From the cell containing the given text, extract its center point as (X, Y) coordinate. 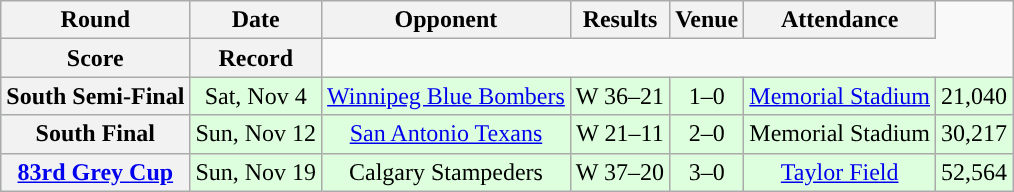
Calgary Stampeders (446, 172)
W 37–20 (620, 172)
Score (96, 58)
W 21–11 (620, 134)
San Antonio Texans (446, 134)
Taylor Field (840, 172)
Opponent (446, 20)
Results (620, 20)
Sun, Nov 19 (256, 172)
Attendance (840, 20)
Record (256, 58)
Venue (707, 20)
52,564 (974, 172)
Winnipeg Blue Bombers (446, 96)
Date (256, 20)
3–0 (707, 172)
Sun, Nov 12 (256, 134)
30,217 (974, 134)
Sat, Nov 4 (256, 96)
South Final (96, 134)
Round (96, 20)
1–0 (707, 96)
W 36–21 (620, 96)
2–0 (707, 134)
83rd Grey Cup (96, 172)
21,040 (974, 96)
South Semi-Final (96, 96)
